Return [x, y] of the center of cell containing provided text 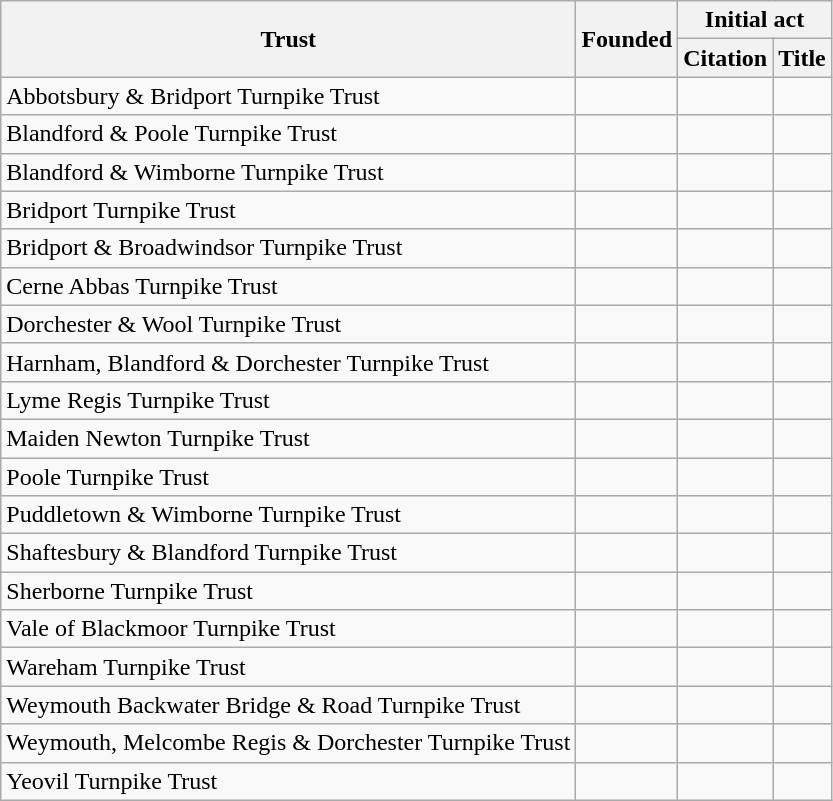
Vale of Blackmoor Turnpike Trust [288, 629]
Shaftesbury & Blandford Turnpike Trust [288, 553]
Bridport Turnpike Trust [288, 210]
Cerne Abbas Turnpike Trust [288, 286]
Yeovil Turnpike Trust [288, 781]
Lyme Regis Turnpike Trust [288, 400]
Poole Turnpike Trust [288, 477]
Weymouth Backwater Bridge & Road Turnpike Trust [288, 705]
Wareham Turnpike Trust [288, 667]
Blandford & Poole Turnpike Trust [288, 134]
Bridport & Broadwindsor Turnpike Trust [288, 248]
Puddletown & Wimborne Turnpike Trust [288, 515]
Dorchester & Wool Turnpike Trust [288, 324]
Founded [627, 39]
Sherborne Turnpike Trust [288, 591]
Harnham, Blandford & Dorchester Turnpike Trust [288, 362]
Trust [288, 39]
Initial act [755, 20]
Citation [726, 58]
Abbotsbury & Bridport Turnpike Trust [288, 96]
Weymouth, Melcombe Regis & Dorchester Turnpike Trust [288, 743]
Maiden Newton Turnpike Trust [288, 438]
Blandford & Wimborne Turnpike Trust [288, 172]
Title [802, 58]
